Detect which cell encompasses the target text, then output its (x, y) center coordinate. 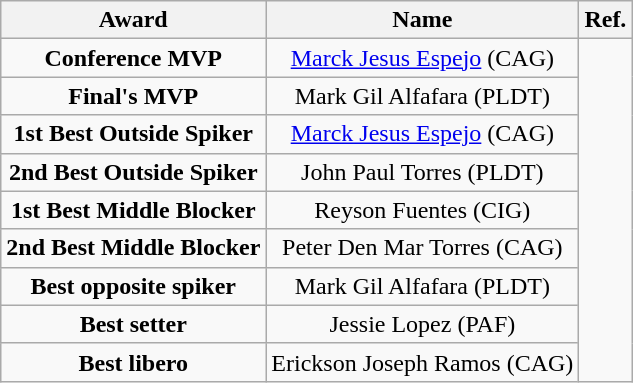
Erickson Joseph Ramos (CAG) (422, 362)
Peter Den Mar Torres (CAG) (422, 248)
Final's MVP (134, 96)
1st Best Outside Spiker (134, 134)
John Paul Torres (PLDT) (422, 172)
Award (134, 20)
Best opposite spiker (134, 286)
Conference MVP (134, 58)
Reyson Fuentes (CIG) (422, 210)
Best setter (134, 324)
2nd Best Outside Spiker (134, 172)
1st Best Middle Blocker (134, 210)
Best libero (134, 362)
Name (422, 20)
Ref. (606, 20)
2nd Best Middle Blocker (134, 248)
Jessie Lopez (PAF) (422, 324)
